Return (x, y) of the center of cell containing provided text 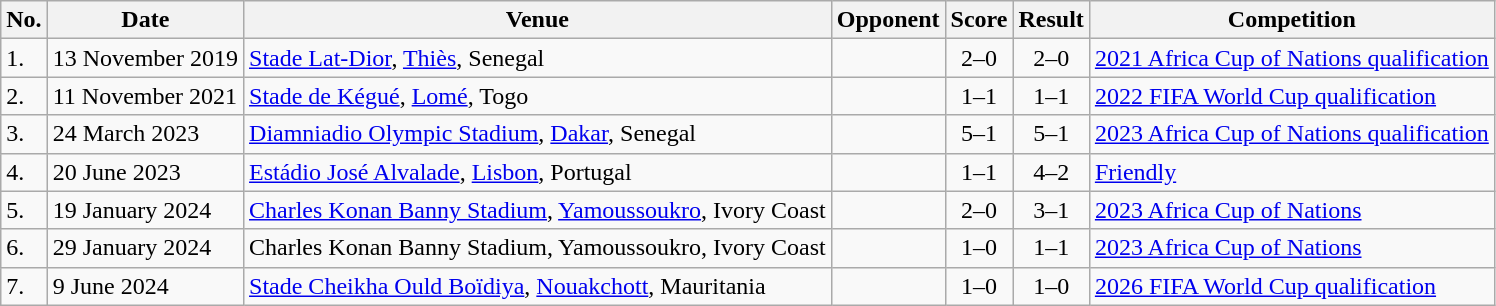
2023 Africa Cup of Nations qualification (1292, 134)
19 January 2024 (145, 210)
Stade de Kégué, Lomé, Togo (538, 96)
Competition (1292, 20)
29 January 2024 (145, 248)
Friendly (1292, 172)
Score (979, 20)
2. (24, 96)
1. (24, 58)
24 March 2023 (145, 134)
20 June 2023 (145, 172)
4. (24, 172)
No. (24, 20)
5. (24, 210)
7. (24, 286)
9 June 2024 (145, 286)
Estádio José Alvalade, Lisbon, Portugal (538, 172)
Venue (538, 20)
Stade Lat-Dior, Thiès, Senegal (538, 58)
13 November 2019 (145, 58)
4–2 (1051, 172)
Date (145, 20)
2022 FIFA World Cup qualification (1292, 96)
2026 FIFA World Cup qualification (1292, 286)
11 November 2021 (145, 96)
Result (1051, 20)
Opponent (888, 20)
3–1 (1051, 210)
Stade Cheikha Ould Boïdiya, Nouakchott, Mauritania (538, 286)
6. (24, 248)
2021 Africa Cup of Nations qualification (1292, 58)
Diamniadio Olympic Stadium, Dakar, Senegal (538, 134)
3. (24, 134)
